Pinpoint the cell where the given text exists, returning its (X, Y) midpoint coordinate. 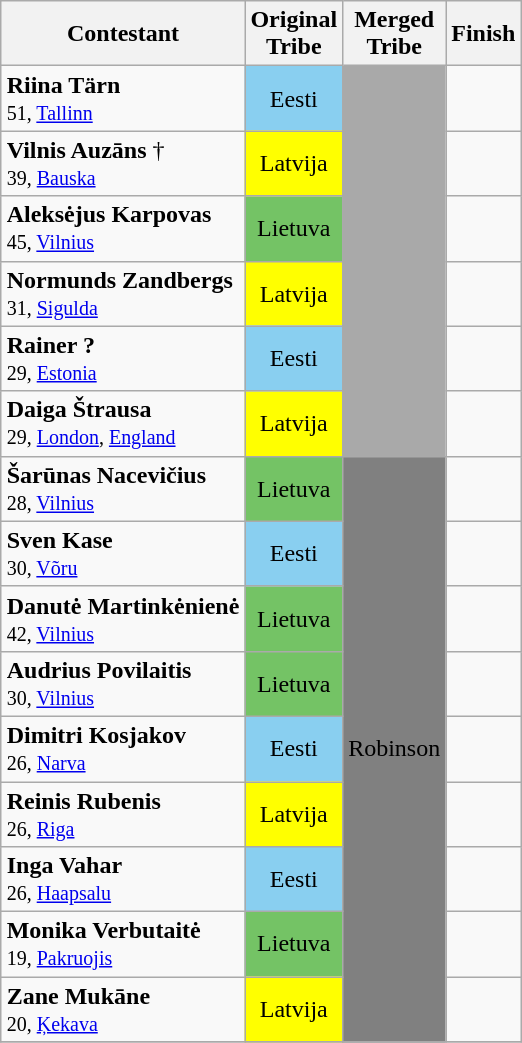
Aleksėjus Karpovas45, Vilnius (123, 228)
Vilnis Auzāns †39, Bauska (123, 164)
Finish (484, 34)
Robinson (394, 749)
Normunds Zandbergs31, Sigulda (123, 294)
Zane Mukāne20, Ķekava (123, 1010)
Dimitri Kosjakov26, Narva (123, 748)
Rainer ?29, Estonia (123, 358)
MergedTribe (394, 34)
Danutė Martinkėnienė42, Vilnius (123, 618)
Daiga Štrausa29, London, England (123, 424)
Monika Verbutaitė19, Pakruojis (123, 944)
OriginalTribe (294, 34)
Reinis Rubenis26, Riga (123, 814)
Audrius Povilaitis30, Vilnius (123, 684)
Contestant (123, 34)
Riina Tärn51, Tallinn (123, 98)
Inga Vahar26, Haapsalu (123, 880)
Sven Kase30, Võru (123, 554)
Šarūnas Nacevičius28, Vilnius (123, 488)
